Pinpoint the cell where the given text exists, returning its [x, y] midpoint coordinate. 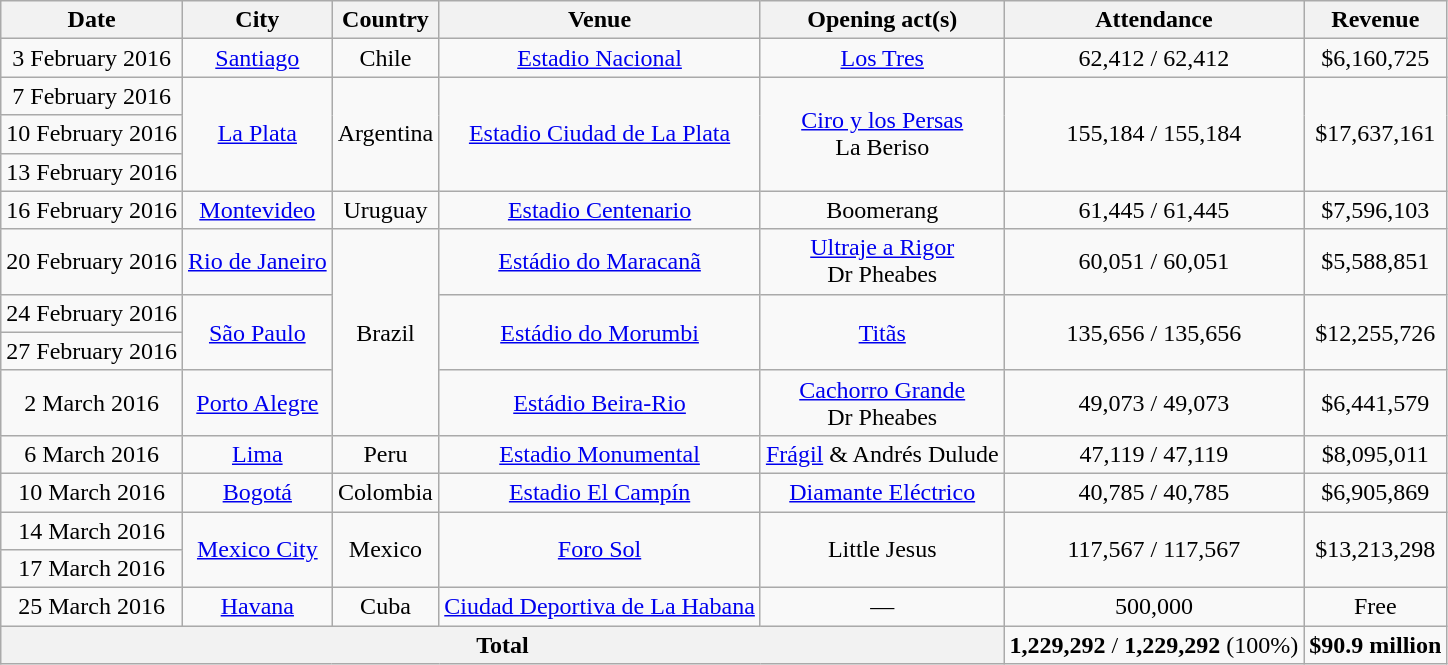
17 March 2016 [92, 569]
Brazil [386, 332]
Estádio Beira-Rio [600, 402]
16 February 2016 [92, 210]
1,229,292 / 1,229,292 (100%) [1154, 645]
Rio de Janeiro [257, 262]
$7,596,103 [1376, 210]
Estadio El Campín [600, 492]
Montevideo [257, 210]
$13,213,298 [1376, 550]
Havana [257, 607]
40,785 / 40,785 [1154, 492]
City [257, 20]
$12,255,726 [1376, 332]
Diamante Eléctrico [882, 492]
20 February 2016 [92, 262]
Estadio Centenario [600, 210]
$6,160,725 [1376, 58]
Date [92, 20]
$6,441,579 [1376, 402]
Colombia [386, 492]
Cachorro GrandeDr Pheabes [882, 402]
49,073 / 49,073 [1154, 402]
Free [1376, 607]
14 March 2016 [92, 531]
3 February 2016 [92, 58]
10 February 2016 [92, 134]
Chile [386, 58]
25 March 2016 [92, 607]
Porto Alegre [257, 402]
— [882, 607]
Mexico [386, 550]
117,567 / 117,567 [1154, 550]
500,000 [1154, 607]
6 March 2016 [92, 454]
Boomerang [882, 210]
$5,588,851 [1376, 262]
Opening act(s) [882, 20]
Santiago [257, 58]
Estádio do Maracanã [600, 262]
61,445 / 61,445 [1154, 210]
Estádio do Morumbi [600, 332]
$6,905,869 [1376, 492]
62,412 / 62,412 [1154, 58]
São Paulo [257, 332]
Foro Sol [600, 550]
24 February 2016 [92, 313]
Revenue [1376, 20]
47,119 / 47,119 [1154, 454]
Cuba [386, 607]
Bogotá [257, 492]
Country [386, 20]
Venue [600, 20]
Mexico City [257, 550]
Los Tres [882, 58]
Argentina [386, 134]
Ciudad Deportiva de La Habana [600, 607]
Ciro y los PersasLa Beriso [882, 134]
Ultraje a RigorDr Pheabes [882, 262]
Uruguay [386, 210]
Frágil & Andrés Dulude [882, 454]
$90.9 million [1376, 645]
Attendance [1154, 20]
Total [502, 645]
Estadio Ciudad de La Plata [600, 134]
Estadio Nacional [600, 58]
Little Jesus [882, 550]
$8,095,011 [1376, 454]
2 March 2016 [92, 402]
10 March 2016 [92, 492]
155,184 / 155,184 [1154, 134]
27 February 2016 [92, 351]
La Plata [257, 134]
Titãs [882, 332]
Estadio Monumental [600, 454]
Peru [386, 454]
60,051 / 60,051 [1154, 262]
$17,637,161 [1376, 134]
7 February 2016 [92, 96]
135,656 / 135,656 [1154, 332]
Lima [257, 454]
13 February 2016 [92, 172]
